Extract the (X, Y) coordinate from the center of the cell holding the provided text.  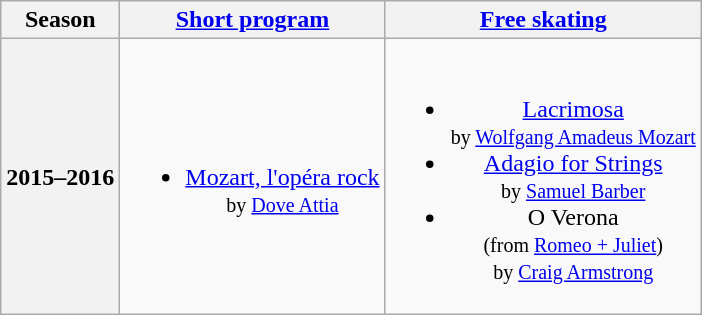
Mozart, l'opéra rock by Dove Attia (252, 176)
2015–2016 (60, 176)
Season (60, 20)
Short program (252, 20)
Lacrimosa by Wolfgang Amadeus Mozart Adagio for Strings by Samuel Barber O Verona (from Romeo + Juliet) by Craig Armstrong (543, 176)
Free skating (543, 20)
